Locate the cell with the specified text and output its [x, y] center coordinate. 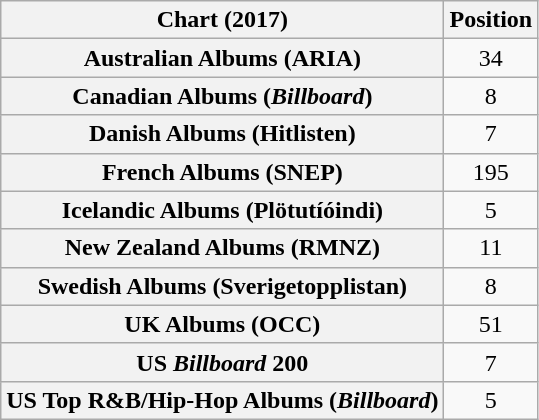
Chart (2017) [222, 20]
US Top R&B/Hip-Hop Albums (Billboard) [222, 400]
34 [491, 58]
UK Albums (OCC) [222, 324]
US Billboard 200 [222, 362]
Danish Albums (Hitlisten) [222, 134]
French Albums (SNEP) [222, 172]
Icelandic Albums (Plötutíóindi) [222, 210]
Canadian Albums (Billboard) [222, 96]
New Zealand Albums (RMNZ) [222, 248]
51 [491, 324]
195 [491, 172]
Swedish Albums (Sverigetopplistan) [222, 286]
Position [491, 20]
11 [491, 248]
Australian Albums (ARIA) [222, 58]
